For the text-containing cell, return its midpoint in (x, y) coordinate format. 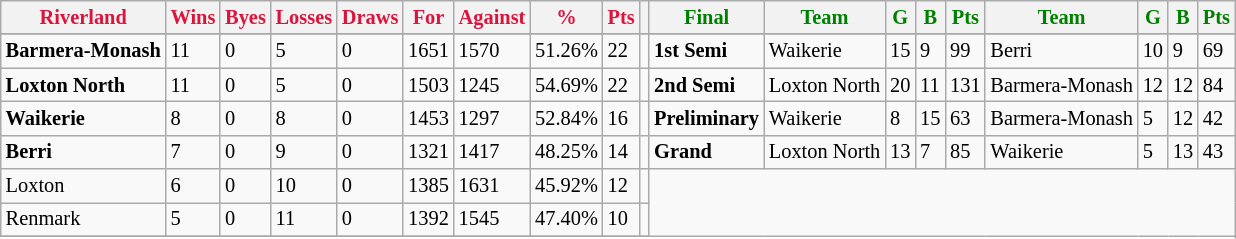
48.25% (566, 152)
6 (194, 186)
Draws (370, 17)
Against (492, 17)
131 (965, 85)
20 (900, 85)
1631 (492, 186)
Preliminary (706, 118)
69 (1216, 51)
1651 (428, 51)
14 (622, 152)
1st Semi (706, 51)
For (428, 17)
1453 (428, 118)
1392 (428, 219)
Final (706, 17)
51.26% (566, 51)
84 (1216, 85)
1570 (492, 51)
16 (622, 118)
47.40% (566, 219)
1385 (428, 186)
1297 (492, 118)
1245 (492, 85)
42 (1216, 118)
1503 (428, 85)
Riverland (84, 17)
85 (965, 152)
1545 (492, 219)
Renmark (84, 219)
Loxton (84, 186)
45.92% (566, 186)
Grand (706, 152)
99 (965, 51)
% (566, 17)
54.69% (566, 85)
63 (965, 118)
2nd Semi (706, 85)
52.84% (566, 118)
1417 (492, 152)
Byes (245, 17)
Wins (194, 17)
1321 (428, 152)
Losses (304, 17)
43 (1216, 152)
